Provide the (x, y) coordinate of the cell's center where the given text is located.  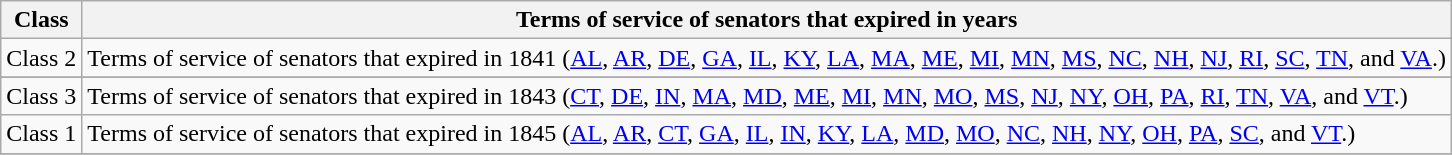
Terms of service of senators that expired in years (767, 20)
Terms of service of senators that expired in 1841 (AL, AR, DE, GA, IL, KY, LA, MA, ME, MI, MN, MS, NC, NH, NJ, RI, SC, TN, and VA.) (767, 58)
Terms of service of senators that expired in 1845 (AL, AR, CT, GA, IL, IN, KY, LA, MD, MO, NC, NH, NY, OH, PA, SC, and VT.) (767, 134)
Class 2 (42, 58)
Class 1 (42, 134)
Terms of service of senators that expired in 1843 (CT, DE, IN, MA, MD, ME, MI, MN, MO, MS, NJ, NY, OH, PA, RI, TN, VA, and VT.) (767, 96)
Class 3 (42, 96)
Class (42, 20)
